Detect which cell encompasses the target text, then output its [X, Y] center coordinate. 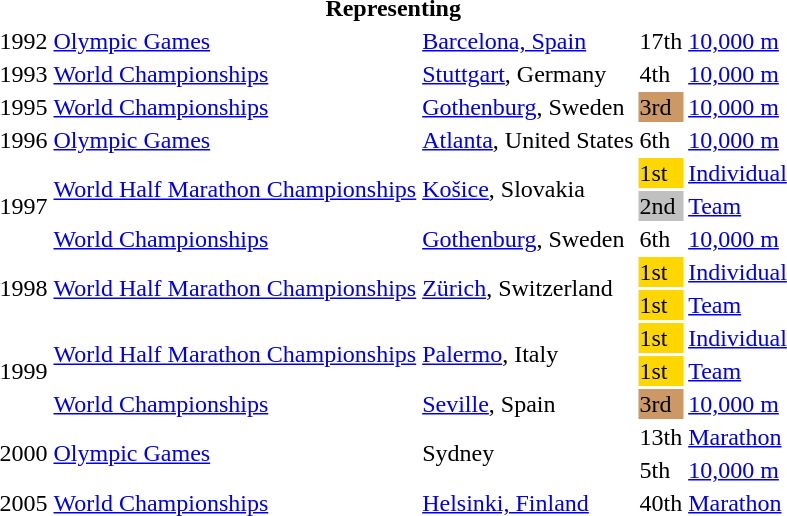
Zürich, Switzerland [528, 288]
Barcelona, Spain [528, 41]
13th [661, 437]
Stuttgart, Germany [528, 74]
2nd [661, 206]
Seville, Spain [528, 404]
Košice, Slovakia [528, 190]
5th [661, 470]
17th [661, 41]
Palermo, Italy [528, 354]
4th [661, 74]
Sydney [528, 454]
Atlanta, United States [528, 140]
